Output the (x, y) coordinate of the center of the cell containing the given text.  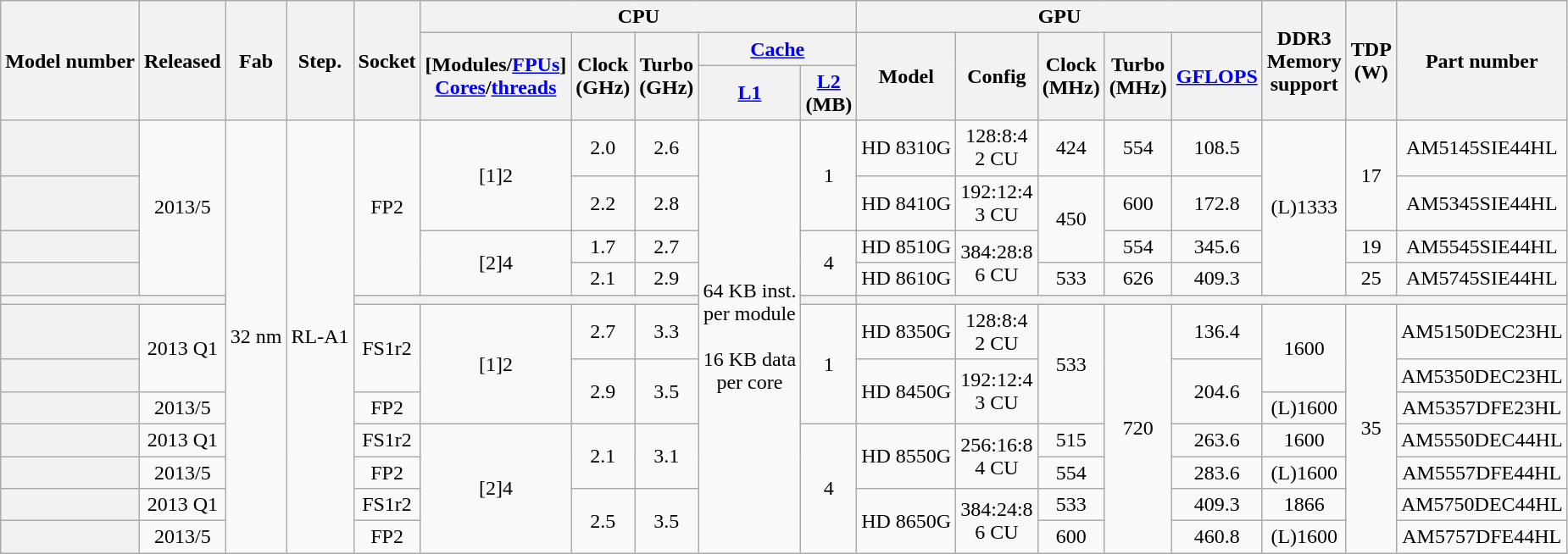
Model (907, 76)
Step. (320, 61)
L2(MB) (829, 93)
515 (1071, 440)
263.6 (1217, 440)
Socket (386, 61)
RL-A1 (320, 337)
AM5757DFE44HL (1482, 537)
HD 8350G (907, 332)
204.6 (1217, 391)
AM5745SIE44HL (1482, 279)
[Modules/FPUs]Cores/threads (496, 76)
25 (1371, 279)
Clock(MHz) (1071, 76)
Config (997, 76)
AM5750DEC44HL (1482, 505)
HD 8410G (907, 203)
Turbo(MHz) (1137, 76)
136.4 (1217, 332)
626 (1137, 279)
Part number (1482, 61)
2.2 (603, 203)
HD 8450G (907, 391)
108.5 (1217, 147)
2.0 (603, 147)
DDR3Memorysupport (1304, 61)
HD 8510G (907, 247)
283.6 (1217, 472)
172.8 (1217, 203)
384:24:86 CU (997, 521)
Clock(GHz) (603, 76)
AM5150DEC23HL (1482, 332)
AM5145SIE44HL (1482, 147)
19 (1371, 247)
HD 8550G (907, 456)
64 KB inst.per module16 KB dataper core (749, 337)
Turbo(GHz) (666, 76)
460.8 (1217, 537)
3.3 (666, 332)
AM5550DEC44HL (1482, 440)
3.1 (666, 456)
GPU (1059, 17)
AM5345SIE44HL (1482, 203)
Fab (256, 61)
TDP(W) (1371, 61)
(L)1333 (1304, 208)
AM5357DFE23HL (1482, 407)
345.6 (1217, 247)
L1 (749, 93)
1866 (1304, 505)
450 (1071, 219)
Released (182, 61)
GFLOPS (1217, 76)
424 (1071, 147)
HD 8610G (907, 279)
1.7 (603, 247)
35 (1371, 429)
32 nm (256, 337)
2.5 (603, 521)
Cache (778, 49)
384:28:86 CU (997, 263)
HD 8310G (907, 147)
AM5557DFE44HL (1482, 472)
2.6 (666, 147)
2.8 (666, 203)
720 (1137, 429)
AM5545SIE44HL (1482, 247)
CPU (639, 17)
Model number (70, 61)
256:16:84 CU (997, 456)
HD 8650G (907, 521)
AM5350DEC23HL (1482, 375)
17 (1371, 175)
